Detect which cell encompasses the target text, then output its [x, y] center coordinate. 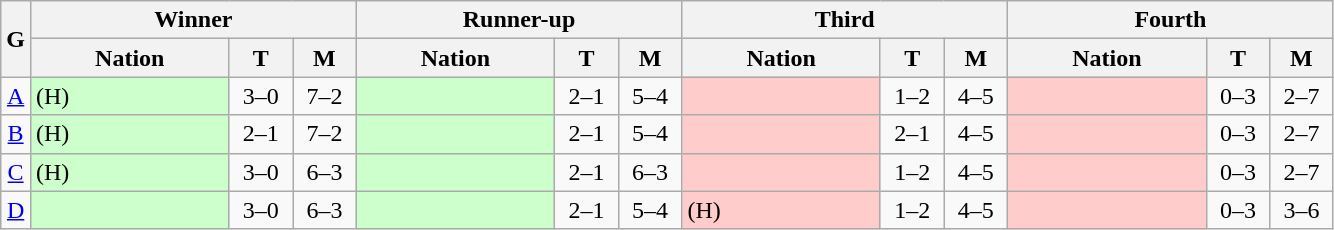
Fourth [1171, 20]
Winner [193, 20]
C [16, 172]
3–6 [1302, 210]
Third [845, 20]
D [16, 210]
A [16, 96]
Runner-up [519, 20]
G [16, 39]
B [16, 134]
